Pinpoint the cell where the given text exists, returning its (x, y) midpoint coordinate. 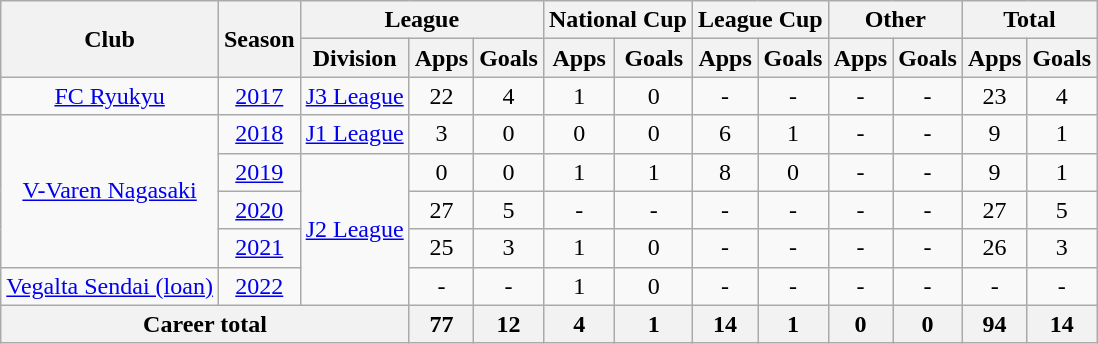
2019 (259, 172)
Total (1029, 20)
Vegalta Sendai (loan) (110, 286)
23 (994, 96)
22 (441, 96)
26 (994, 248)
J1 League (354, 134)
2021 (259, 248)
Career total (205, 324)
12 (509, 324)
2017 (259, 96)
25 (441, 248)
J2 League (354, 229)
V-Varen Nagasaki (110, 191)
2022 (259, 286)
2020 (259, 210)
League (422, 20)
FC Ryukyu (110, 96)
Other (895, 20)
77 (441, 324)
League Cup (760, 20)
Club (110, 39)
2018 (259, 134)
8 (724, 172)
Season (259, 39)
National Cup (618, 20)
J3 League (354, 96)
6 (724, 134)
94 (994, 324)
Division (354, 58)
